Find where the given text appears and provide that cell's center as (X, Y) coordinate. 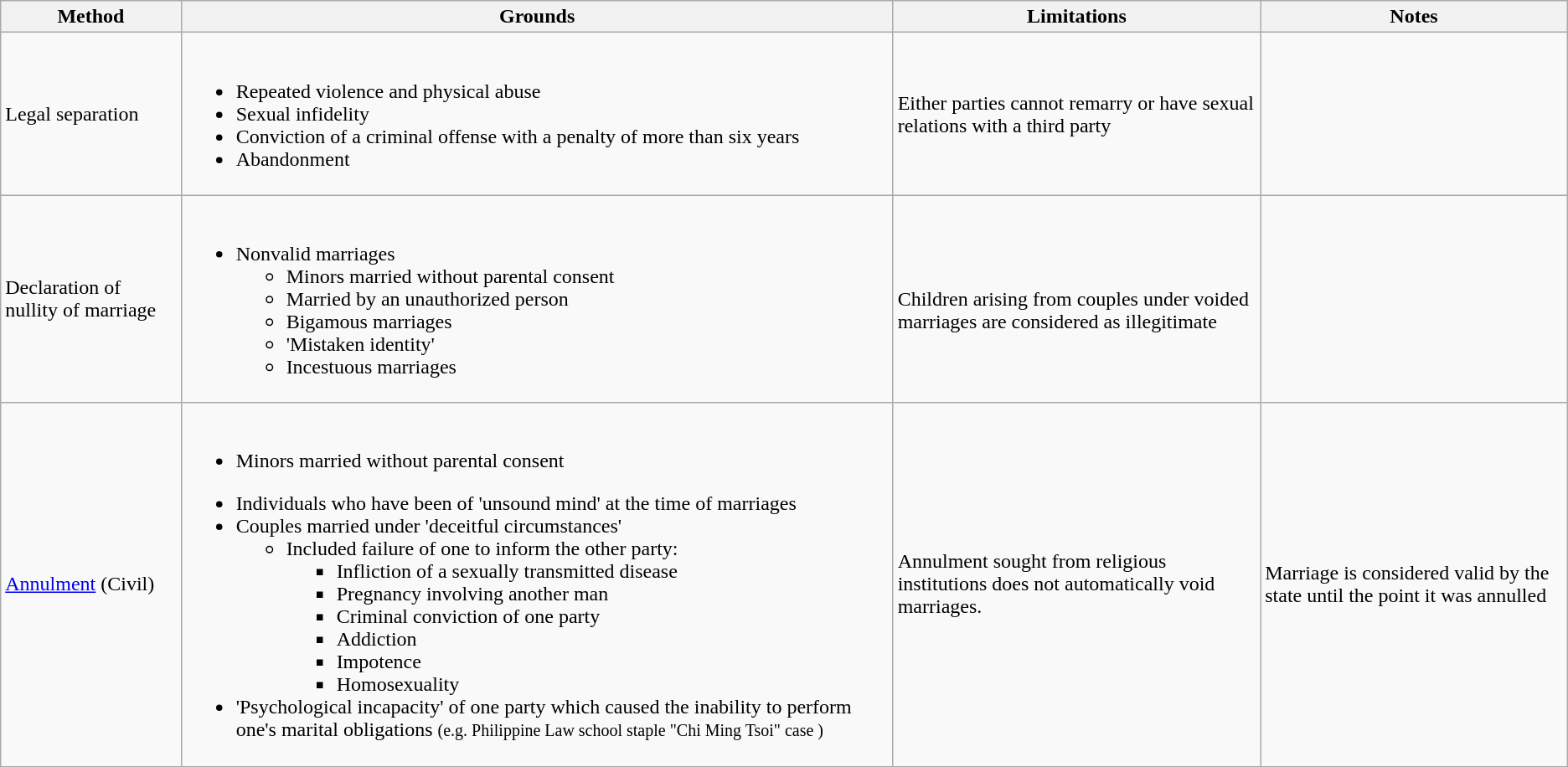
Marriage is considered valid by the state until the point it was annulled (1414, 584)
Nonvalid marriagesMinors married without parental consentMarried by an unauthorized personBigamous marriages'Mistaken identity'Incestuous marriages (537, 299)
Declaration of nullity of marriage (90, 299)
Annulment sought from religious institutions does not automatically void marriages. (1077, 584)
Legal separation (90, 114)
Limitations (1077, 17)
Annulment (Civil) (90, 584)
Notes (1414, 17)
Either parties cannot remarry or have sexual relations with a third party (1077, 114)
Grounds (537, 17)
Repeated violence and physical abuseSexual infidelityConviction of a criminal offense with a penalty of more than six yearsAbandonment (537, 114)
Method (90, 17)
Children arising from couples under voided marriages are considered as illegitimate (1077, 299)
